Pinpoint the cell where the given text exists, returning its [x, y] midpoint coordinate. 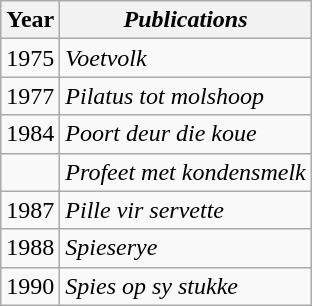
1977 [30, 96]
1984 [30, 134]
Profeet met kondensmelk [186, 172]
Year [30, 20]
Publications [186, 20]
Spieserye [186, 248]
Voetvolk [186, 58]
Pille vir servette [186, 210]
Spies op sy stukke [186, 286]
1990 [30, 286]
1988 [30, 248]
Poort deur die koue [186, 134]
1987 [30, 210]
Pilatus tot molshoop [186, 96]
1975 [30, 58]
